Pinpoint the cell where the given text exists, returning its [x, y] midpoint coordinate. 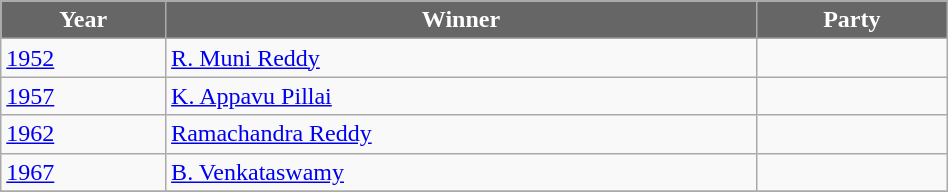
B. Venkataswamy [462, 172]
1962 [84, 134]
R. Muni Reddy [462, 58]
K. Appavu Pillai [462, 96]
Ramachandra Reddy [462, 134]
Year [84, 20]
Winner [462, 20]
1957 [84, 96]
1967 [84, 172]
Party [852, 20]
1952 [84, 58]
